Return (x, y) of the center of cell containing provided text 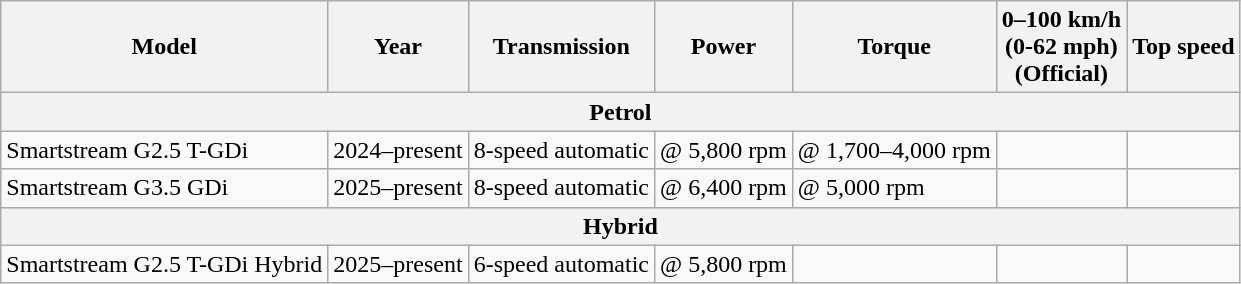
Smartstream G2.5 T-GDi Hybrid (164, 264)
Hybrid (620, 226)
Transmission (561, 47)
Smartstream G3.5 GDi (164, 188)
Year (398, 47)
@ 6,400 rpm (723, 188)
Model (164, 47)
6-speed automatic (561, 264)
0–100 km/h(0-62 mph)(Official) (1061, 47)
Smartstream G2.5 T-GDi (164, 150)
Top speed (1184, 47)
2024–present (398, 150)
Power (723, 47)
@ 5,000 rpm (894, 188)
Torque (894, 47)
@ 1,700–4,000 rpm (894, 150)
Petrol (620, 112)
